Capture the cell that displays the provided text and extract its (X, Y) central coordinate. 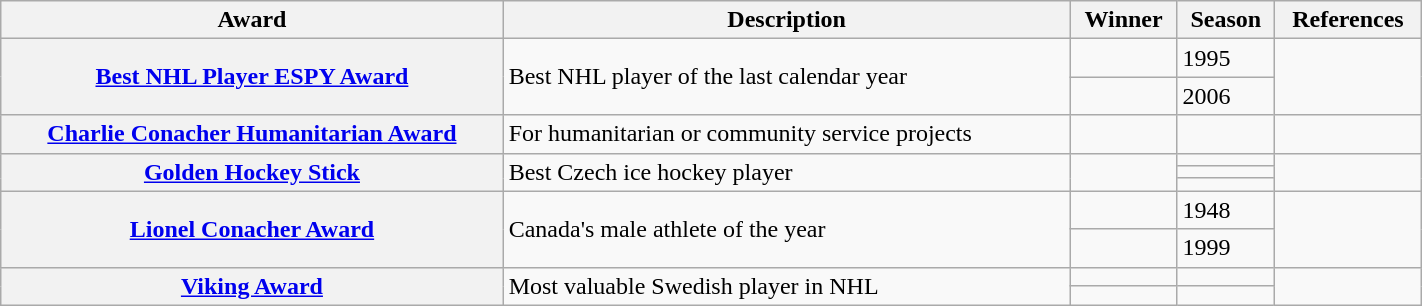
Best NHL player of the last calendar year (786, 77)
1999 (1226, 248)
1948 (1226, 210)
1995 (1226, 58)
Viking Award (252, 286)
Award (252, 20)
Golden Hockey Stick (252, 172)
Best Czech ice hockey player (786, 172)
Most valuable Swedish player in NHL (786, 286)
Best NHL Player ESPY Award (252, 77)
Winner (1124, 20)
Canada's male athlete of the year (786, 229)
Season (1226, 20)
References (1348, 20)
2006 (1226, 96)
Lionel Conacher Award (252, 229)
For humanitarian or community service projects (786, 134)
Charlie Conacher Humanitarian Award (252, 134)
Description (786, 20)
